Find where the given text appears and provide that cell's center as [x, y] coordinate. 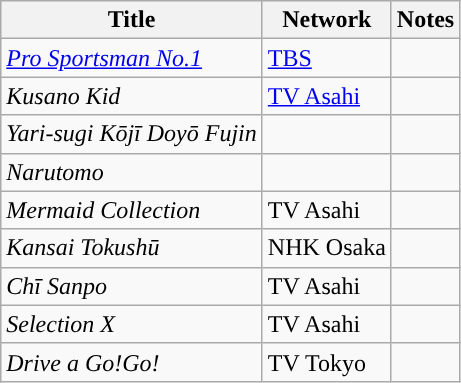
Drive a Go!Go! [132, 362]
Kansai Tokushū [132, 248]
Kusano Kid [132, 96]
TV Tokyo [326, 362]
Narutomo [132, 172]
Title [132, 20]
NHK Osaka [326, 248]
Network [326, 20]
Chī Sanpo [132, 286]
TBS [326, 58]
Selection X [132, 324]
Notes [425, 20]
Mermaid Collection [132, 210]
Pro Sportsman No.1 [132, 58]
Yari-sugi Kōjī Doyō Fujin [132, 134]
